Find where the given text appears and provide that cell's center as (X, Y) coordinate. 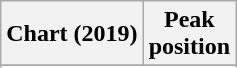
Peakposition (189, 34)
Chart (2019) (72, 34)
